Determine the (x, y) coordinate at the center of the cell enclosing the given text.  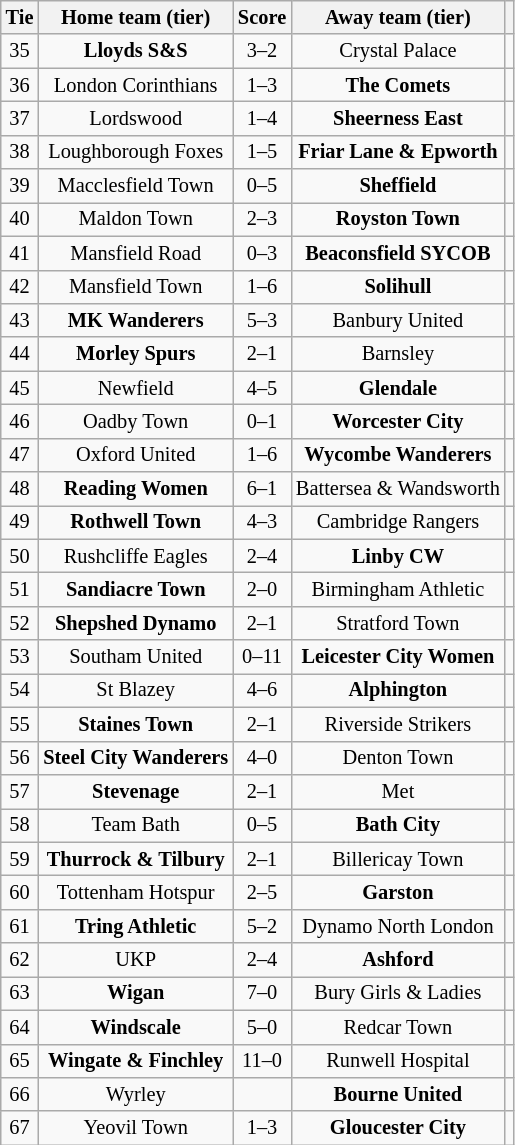
7–0 (262, 993)
60 (20, 892)
Wingate & Finchley (136, 1061)
46 (20, 421)
62 (20, 960)
63 (20, 993)
Sandiacre Town (136, 589)
Score (262, 17)
Stratford Town (398, 623)
Oadby Town (136, 421)
Runwell Hospital (398, 1061)
Dynamo North London (398, 926)
Denton Town (398, 758)
55 (20, 724)
49 (20, 522)
38 (20, 152)
0–3 (262, 253)
Tie (20, 17)
Team Bath (136, 825)
Beaconsfield SYCOB (398, 253)
Banbury United (398, 320)
5–2 (262, 926)
43 (20, 320)
Home team (tier) (136, 17)
Mansfield Town (136, 287)
Solihull (398, 287)
11–0 (262, 1061)
Maldon Town (136, 219)
1–5 (262, 152)
64 (20, 1027)
Glendale (398, 388)
57 (20, 791)
Staines Town (136, 724)
54 (20, 690)
St Blazey (136, 690)
Ashford (398, 960)
Redcar Town (398, 1027)
51 (20, 589)
Royston Town (398, 219)
Oxford United (136, 455)
Shepshed Dynamo (136, 623)
66 (20, 1094)
50 (20, 556)
Worcester City (398, 421)
59 (20, 859)
Loughborough Foxes (136, 152)
Lordswood (136, 118)
Away team (tier) (398, 17)
37 (20, 118)
40 (20, 219)
Newfield (136, 388)
0–1 (262, 421)
52 (20, 623)
41 (20, 253)
48 (20, 489)
2–3 (262, 219)
Macclesfield Town (136, 186)
42 (20, 287)
Thurrock & Tilbury (136, 859)
4–0 (262, 758)
35 (20, 51)
1–4 (262, 118)
53 (20, 657)
36 (20, 85)
Bourne United (398, 1094)
67 (20, 1128)
Wycombe Wanderers (398, 455)
39 (20, 186)
Southam United (136, 657)
London Corinthians (136, 85)
Mansfield Road (136, 253)
Rushcliffe Eagles (136, 556)
Morley Spurs (136, 354)
65 (20, 1061)
Bury Girls & Ladies (398, 993)
Reading Women (136, 489)
4–6 (262, 690)
Met (398, 791)
Friar Lane & Epworth (398, 152)
Alphington (398, 690)
Yeovil Town (136, 1128)
58 (20, 825)
45 (20, 388)
2–5 (262, 892)
44 (20, 354)
Sheffield (398, 186)
Windscale (136, 1027)
Wigan (136, 993)
Rothwell Town (136, 522)
Riverside Strikers (398, 724)
Sheerness East (398, 118)
5–3 (262, 320)
Linby CW (398, 556)
5–0 (262, 1027)
2–0 (262, 589)
Billericay Town (398, 859)
Battersea & Wandsworth (398, 489)
Wyrley (136, 1094)
Steel City Wanderers (136, 758)
Garston (398, 892)
Birmingham Athletic (398, 589)
Bath City (398, 825)
61 (20, 926)
6–1 (262, 489)
47 (20, 455)
Tottenham Hotspur (136, 892)
Tring Athletic (136, 926)
Barnsley (398, 354)
56 (20, 758)
UKP (136, 960)
3–2 (262, 51)
MK Wanderers (136, 320)
0–11 (262, 657)
Cambridge Rangers (398, 522)
Stevenage (136, 791)
Leicester City Women (398, 657)
4–3 (262, 522)
The Comets (398, 85)
Gloucester City (398, 1128)
4–5 (262, 388)
Crystal Palace (398, 51)
Lloyds S&S (136, 51)
